From the cell containing the given text, extract its center point as (x, y) coordinate. 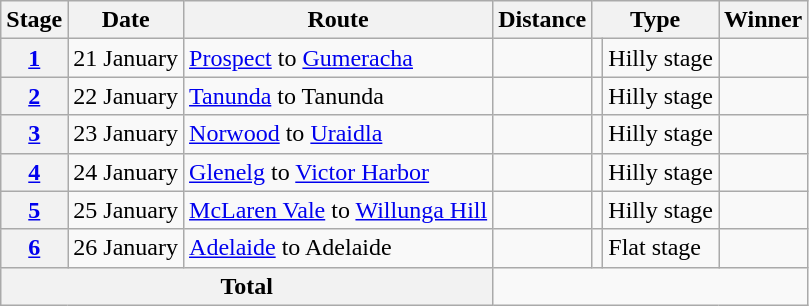
Prospect to Gumeracha (338, 58)
Date (126, 20)
Stage (34, 20)
6 (34, 248)
2 (34, 96)
4 (34, 172)
24 January (126, 172)
22 January (126, 96)
Route (338, 20)
Glenelg to Victor Harbor (338, 172)
Adelaide to Adelaide (338, 248)
Distance (542, 20)
McLaren Vale to Willunga Hill (338, 210)
Type (656, 20)
5 (34, 210)
1 (34, 58)
25 January (126, 210)
Winner (762, 20)
26 January (126, 248)
Flat stage (661, 248)
Total (247, 286)
21 January (126, 58)
Norwood to Uraidla (338, 134)
23 January (126, 134)
Tanunda to Tanunda (338, 96)
3 (34, 134)
